Search for the cell housing the specified text and yield its [x, y] center coordinate. 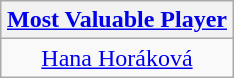
Hana Horáková [116, 58]
Most Valuable Player [116, 20]
